Scan for the cell matching the given text and deliver its (X, Y) coordinate at center. 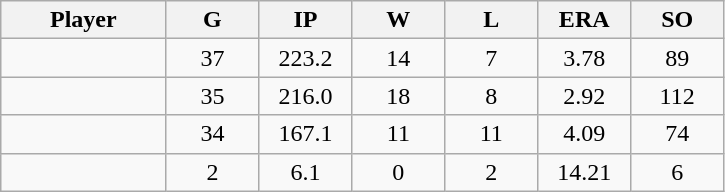
35 (212, 96)
W (398, 20)
SO (678, 20)
34 (212, 134)
L (492, 20)
6.1 (306, 172)
112 (678, 96)
223.2 (306, 58)
2.92 (584, 96)
216.0 (306, 96)
14.21 (584, 172)
167.1 (306, 134)
Player (84, 20)
G (212, 20)
74 (678, 134)
3.78 (584, 58)
14 (398, 58)
7 (492, 58)
IP (306, 20)
37 (212, 58)
18 (398, 96)
0 (398, 172)
89 (678, 58)
ERA (584, 20)
6 (678, 172)
4.09 (584, 134)
8 (492, 96)
